Return [x, y] of the center of cell containing provided text 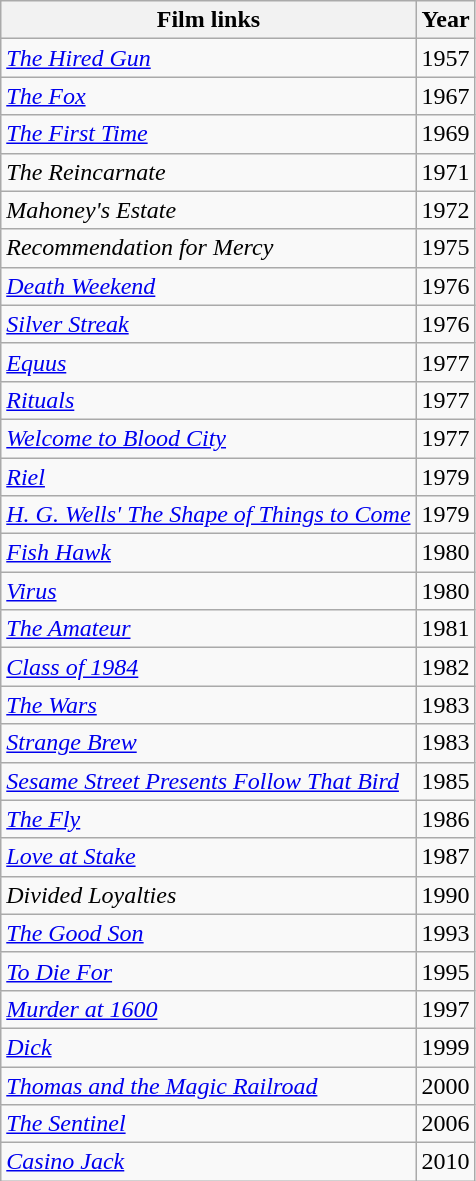
The Fox [208, 96]
1995 [446, 971]
1990 [446, 895]
1957 [446, 58]
Love at Stake [208, 857]
1986 [446, 819]
1997 [446, 1009]
The Amateur [208, 629]
Virus [208, 591]
Equus [208, 362]
Death Weekend [208, 286]
Silver Streak [208, 324]
1982 [446, 667]
To Die For [208, 971]
The Hired Gun [208, 58]
1969 [446, 134]
1975 [446, 248]
Recommendation for Mercy [208, 248]
Dick [208, 1047]
2000 [446, 1085]
2006 [446, 1124]
Strange Brew [208, 743]
The Good Son [208, 933]
1987 [446, 857]
Sesame Street Presents Follow That Bird [208, 781]
1999 [446, 1047]
2010 [446, 1162]
Welcome to Blood City [208, 438]
Divided Loyalties [208, 895]
Film links [208, 20]
1971 [446, 172]
Class of 1984 [208, 667]
Thomas and the Magic Railroad [208, 1085]
1985 [446, 781]
The Reincarnate [208, 172]
1993 [446, 933]
Fish Hawk [208, 553]
Year [446, 20]
The Wars [208, 705]
Riel [208, 477]
The Sentinel [208, 1124]
1981 [446, 629]
The First Time [208, 134]
1972 [446, 210]
Rituals [208, 400]
The Fly [208, 819]
Murder at 1600 [208, 1009]
H. G. Wells' The Shape of Things to Come [208, 515]
1967 [446, 96]
Casino Jack [208, 1162]
Mahoney's Estate [208, 210]
